Scan for the cell matching the given text and deliver its (X, Y) coordinate at center. 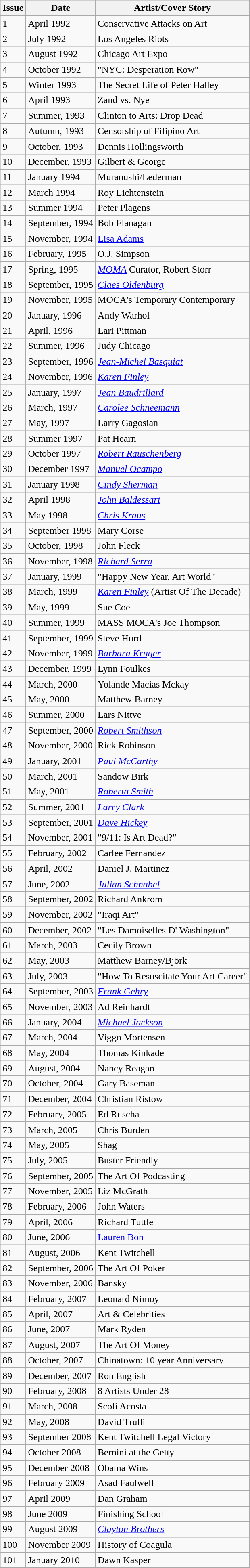
"Les Damoiselles D' Washington" (173, 930)
Richard Serra (173, 561)
"Happy New Year, Art World" (173, 576)
20 (13, 315)
October 1997 (60, 454)
Steve Hurd (173, 638)
David Trulli (173, 1421)
17 (13, 269)
Ron English (173, 1375)
September, 1995 (60, 285)
Cindy Sherman (173, 484)
December, 2007 (60, 1375)
87 (13, 1345)
January 2010 (60, 1560)
Summer, 2000 (60, 715)
Dennis Hollingsworth (173, 146)
June, 2002 (60, 884)
September, 2006 (60, 1268)
2 (13, 39)
96 (13, 1483)
January 1994 (60, 177)
32 (13, 500)
Artist/Cover Story (173, 8)
Robert Rauschenberg (173, 454)
Finishing School (173, 1514)
September, 2001 (60, 822)
61 (13, 945)
The Art Of Podcasting (173, 1176)
January, 1997 (60, 392)
33 (13, 515)
50 (13, 776)
The Art Of Poker (173, 1268)
Summer, 2001 (60, 807)
April, 2006 (60, 1222)
93 (13, 1437)
Karen Finley (173, 377)
Matthew Barney (173, 700)
Chicago Art Expo (173, 54)
August, 2007 (60, 1345)
6 (13, 100)
18 (13, 285)
Ed Ruscha (173, 1114)
June, 2006 (60, 1237)
September, 2005 (60, 1176)
28 (13, 438)
February 2009 (60, 1483)
September, 2002 (60, 899)
48 (13, 746)
Daniel J. Martinez (173, 868)
September 1998 (60, 530)
MOMA Curator, Robert Storr (173, 269)
December, 1993 (60, 161)
Summer, 1996 (60, 346)
Scoli Acosta (173, 1406)
Cecily Brown (173, 945)
Kent Twitchell (173, 1253)
February, 2005 (60, 1114)
August 2009 (60, 1529)
Chris Kraus (173, 515)
4 (13, 69)
"9/11: Is Art Dead?" (173, 838)
The Secret Life of Peter Halley (173, 85)
Dawn Kasper (173, 1560)
Muranushi/Lederman (173, 177)
Barbara Kruger (173, 653)
April, 2002 (60, 868)
December 2008 (60, 1468)
Karen Finley (Artist Of The Decade) (173, 592)
84 (13, 1299)
Chris Burden (173, 1130)
Summer 1994 (60, 208)
Conservative Attacks on Art (173, 23)
Carlee Fernandez (173, 853)
Bernini at the Getty (173, 1453)
May, 2004 (60, 1053)
November, 2001 (60, 838)
Liz McGrath (173, 1191)
59 (13, 914)
Frank Gehry (173, 992)
John Baldessari (173, 500)
98 (13, 1514)
35 (13, 546)
73 (13, 1130)
Los Angeles Riots (173, 39)
May, 1997 (60, 423)
"Iraqi Art" (173, 914)
78 (13, 1207)
Rick Robinson (173, 746)
April 1992 (60, 23)
100 (13, 1545)
89 (13, 1375)
38 (13, 592)
66 (13, 1022)
36 (13, 561)
December 1997 (60, 469)
81 (13, 1253)
Buster Friendly (173, 1160)
24 (13, 377)
June, 2007 (60, 1329)
Jean-Michel Basquiat (173, 361)
60 (13, 930)
November, 2006 (60, 1283)
Mark Ryden (173, 1329)
94 (13, 1453)
October, 1993 (60, 146)
O.J. Simpson (173, 254)
Jean Baudrillard (173, 392)
Andy Warhol (173, 315)
Robert Smithson (173, 730)
Issue (13, 8)
58 (13, 899)
83 (13, 1283)
Asad Faulwell (173, 1483)
75 (13, 1160)
Richard Tuttle (173, 1222)
March, 2005 (60, 1130)
47 (13, 730)
October 2008 (60, 1453)
10 (13, 161)
52 (13, 807)
Lynn Foulkes (173, 669)
90 (13, 1391)
74 (13, 1145)
86 (13, 1329)
October, 1998 (60, 546)
80 (13, 1237)
72 (13, 1114)
Richard Ankrom (173, 899)
John Waters (173, 1207)
21 (13, 331)
January 1998 (60, 484)
Sandow Birk (173, 776)
March, 2008 (60, 1406)
August 1992 (60, 54)
29 (13, 454)
May 1998 (60, 515)
May, 2000 (60, 700)
64 (13, 992)
September, 1996 (60, 361)
Date (60, 8)
Lari Pittman (173, 331)
19 (13, 300)
Censorship of Filipino Art (173, 131)
95 (13, 1468)
23 (13, 361)
September, 1994 (60, 223)
76 (13, 1176)
Winter 1993 (60, 85)
46 (13, 715)
45 (13, 700)
January, 1996 (60, 315)
12 (13, 193)
Pat Hearn (173, 438)
39 (13, 607)
99 (13, 1529)
43 (13, 669)
Spring, 1995 (60, 269)
30 (13, 469)
9 (13, 146)
56 (13, 868)
Art & Celebrities (173, 1314)
37 (13, 576)
Mary Corse (173, 530)
"How To Resuscitate Your Art Career" (173, 976)
March, 1997 (60, 407)
November, 1994 (60, 239)
October 1992 (60, 69)
8 Artists Under 28 (173, 1391)
68 (13, 1053)
Sue Coe (173, 607)
Summer, 1999 (60, 623)
Lauren Bon (173, 1237)
Chinatown: 10 year Anniversary (173, 1360)
Thomas Kinkade (173, 1053)
14 (13, 223)
April, 1996 (60, 331)
22 (13, 346)
February, 2007 (60, 1299)
82 (13, 1268)
Bansky (173, 1283)
97 (13, 1499)
April, 2007 (60, 1314)
16 (13, 254)
June 2009 (60, 1514)
77 (13, 1191)
88 (13, 1360)
65 (13, 1007)
57 (13, 884)
Viggo Mortensen (173, 1038)
May, 2001 (60, 792)
Zand vs. Nye (173, 100)
5 (13, 85)
13 (13, 208)
Peter Plagens (173, 208)
Shag (173, 1145)
John Fleck (173, 546)
91 (13, 1406)
8 (13, 131)
Leonard Nimoy (173, 1299)
Ad Reinhardt (173, 1007)
101 (13, 1560)
62 (13, 961)
92 (13, 1421)
Michael Jackson (173, 1022)
July, 2005 (60, 1160)
1 (13, 23)
Manuel Ocampo (173, 469)
August, 2004 (60, 1068)
Paul McCarthy (173, 761)
70 (13, 1084)
May, 2003 (60, 961)
December, 1999 (60, 669)
34 (13, 530)
25 (13, 392)
Christian Ristow (173, 1099)
"NYC: Desperation Row" (173, 69)
Summer 1997 (60, 438)
November, 1995 (60, 300)
Judy Chicago (173, 346)
Bob Flanagan (173, 223)
February, 2006 (60, 1207)
November, 2005 (60, 1191)
15 (13, 239)
November, 2002 (60, 914)
April 1998 (60, 500)
Yolande Macias Mckay (173, 684)
7 (13, 115)
Nancy Reagan (173, 1068)
Kent Twitchell Legal Victory (173, 1437)
51 (13, 792)
Summer, 1993 (60, 115)
November, 2003 (60, 1007)
November, 1996 (60, 377)
March, 2003 (60, 945)
54 (13, 838)
July, 2003 (60, 976)
Carolee Schneemann (173, 407)
February, 2002 (60, 853)
May, 2008 (60, 1421)
Clinton to Arts: Drop Dead (173, 115)
55 (13, 853)
November, 1999 (60, 653)
July 1992 (60, 39)
February, 2008 (60, 1391)
Obama Wins (173, 1468)
September, 2000 (60, 730)
November 2009 (60, 1545)
History of Coagula (173, 1545)
85 (13, 1314)
31 (13, 484)
Gary Baseman (173, 1084)
79 (13, 1222)
January, 2004 (60, 1022)
Larry Clark (173, 807)
44 (13, 684)
Lars Nittve (173, 715)
October, 2007 (60, 1360)
Larry Gagosian (173, 423)
August, 2006 (60, 1253)
Clayton Brothers (173, 1529)
26 (13, 407)
November, 2000 (60, 746)
11 (13, 177)
Lisa Adams (173, 239)
71 (13, 1099)
MOCA's Temporary Contemporary (173, 300)
Roberta Smith (173, 792)
MASS MOCA's Joe Thompson (173, 623)
January, 2001 (60, 761)
The Art Of Money (173, 1345)
November, 1998 (60, 561)
September 2008 (60, 1437)
Julian Schnabel (173, 884)
October, 2004 (60, 1084)
42 (13, 653)
3 (13, 54)
40 (13, 623)
May, 2005 (60, 1145)
Matthew Barney/Björk (173, 961)
69 (13, 1068)
April 2009 (60, 1499)
February, 1995 (60, 254)
March 1994 (60, 193)
March, 1999 (60, 592)
September, 1999 (60, 638)
January, 1999 (60, 576)
63 (13, 976)
December, 2004 (60, 1099)
Autumn, 1993 (60, 131)
April 1993 (60, 100)
Roy Lichtenstein (173, 193)
Gilbert & George (173, 161)
May, 1999 (60, 607)
27 (13, 423)
53 (13, 822)
September, 2003 (60, 992)
41 (13, 638)
Dave Hickey (173, 822)
Dan Graham (173, 1499)
49 (13, 761)
67 (13, 1038)
March, 2001 (60, 776)
March, 2004 (60, 1038)
Claes Oldenburg (173, 285)
December, 2002 (60, 930)
March, 2000 (60, 684)
